From the cell containing the given text, extract its center point as [X, Y] coordinate. 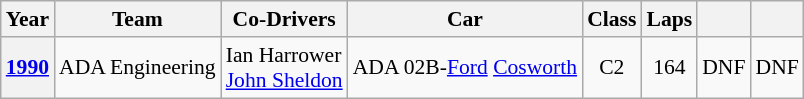
Class [612, 19]
1990 [28, 68]
Co-Drivers [284, 19]
Car [465, 19]
164 [669, 68]
ADA Engineering [138, 68]
Ian Harrower John Sheldon [284, 68]
ADA 02B-Ford Cosworth [465, 68]
Year [28, 19]
Team [138, 19]
Laps [669, 19]
C2 [612, 68]
